Return the (X, Y) coordinate for the center point of the cell that contains the specified text.  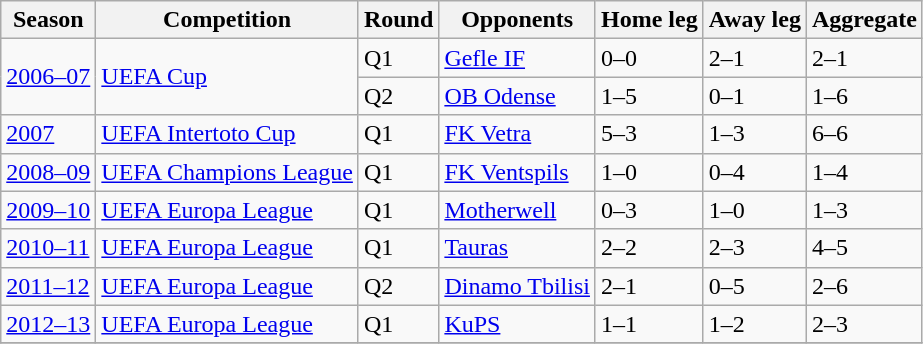
1–2 (754, 324)
Gefle IF (518, 58)
FK Vetra (518, 134)
1–6 (864, 96)
0–3 (649, 210)
UEFA Intertoto Cup (228, 134)
Season (48, 20)
Home leg (649, 20)
UEFA Champions League (228, 172)
2009–10 (48, 210)
Aggregate (864, 20)
Away leg (754, 20)
Motherwell (518, 210)
2–2 (649, 248)
1–1 (649, 324)
Competition (228, 20)
1–4 (864, 172)
0–4 (754, 172)
2006–07 (48, 77)
Dinamo Tbilisi (518, 286)
2008–09 (48, 172)
1–5 (649, 96)
Round (398, 20)
KuPS (518, 324)
Opponents (518, 20)
2–6 (864, 286)
0–5 (754, 286)
2012–13 (48, 324)
0–1 (754, 96)
Tauras (518, 248)
2011–12 (48, 286)
OB Odense (518, 96)
5–3 (649, 134)
2010–11 (48, 248)
FK Ventspils (518, 172)
UEFA Cup (228, 77)
4–5 (864, 248)
6–6 (864, 134)
2007 (48, 134)
0–0 (649, 58)
